Output the [X, Y] coordinate of the center of the cell containing the given text.  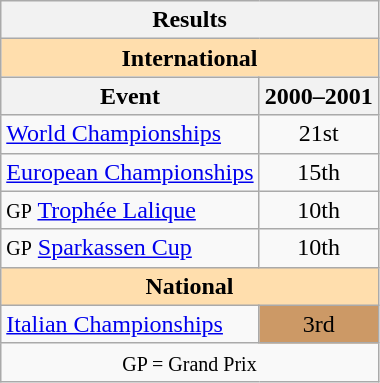
3rd [318, 324]
European Championships [130, 172]
Italian Championships [130, 324]
GP Sparkassen Cup [130, 248]
Event [130, 96]
National [190, 286]
World Championships [130, 134]
15th [318, 172]
GP Trophée Lalique [130, 210]
GP = Grand Prix [190, 362]
International [190, 58]
Results [190, 20]
21st [318, 134]
2000–2001 [318, 96]
